Return the [x, y] coordinate for the center point of the cell that contains the specified text.  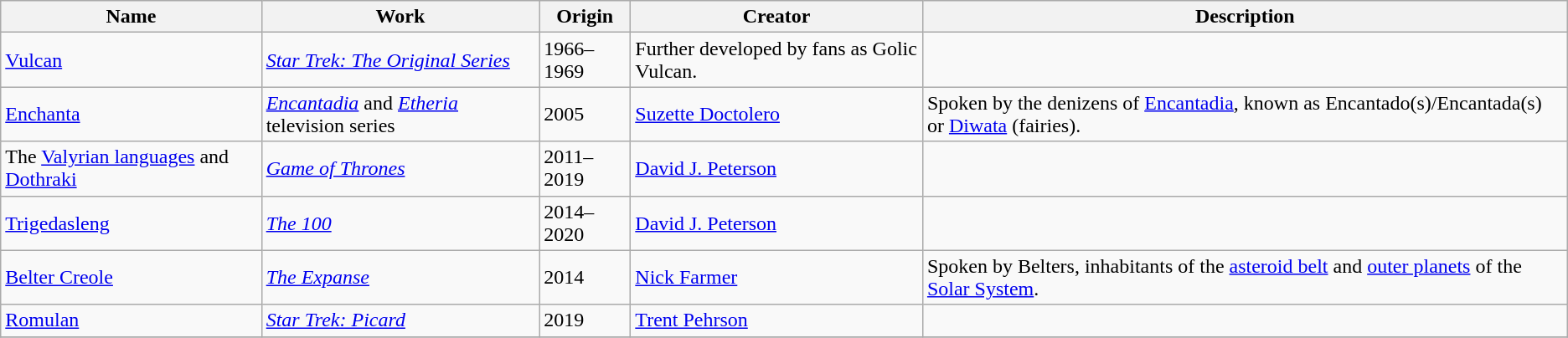
Trigedasleng [131, 223]
The 100 [400, 223]
Spoken by Belters, inhabitants of the asteroid belt and outer planets of the Solar System. [1245, 278]
The Expanse [400, 278]
2014–2020 [585, 223]
Game of Thrones [400, 169]
Spoken by the denizens of Encantadia, known as Encantado(s)/Encantada(s) or Diwata (fairies). [1245, 114]
2005 [585, 114]
Suzette Doctolero [777, 114]
Nick Farmer [777, 278]
Vulcan [131, 60]
Star Trek: Picard [400, 320]
1966–1969 [585, 60]
Star Trek: The Original Series [400, 60]
Romulan [131, 320]
Enchanta [131, 114]
Name [131, 17]
2011–2019 [585, 169]
Belter Creole [131, 278]
Origin [585, 17]
2014 [585, 278]
Trent Pehrson [777, 320]
Encantadia and Etheria television series [400, 114]
Further developed by fans as Golic Vulcan. [777, 60]
2019 [585, 320]
The Valyrian languages and Dothraki [131, 169]
Creator [777, 17]
Description [1245, 17]
Work [400, 17]
